Determine the (x, y) coordinate at the center of the cell enclosing the given text.  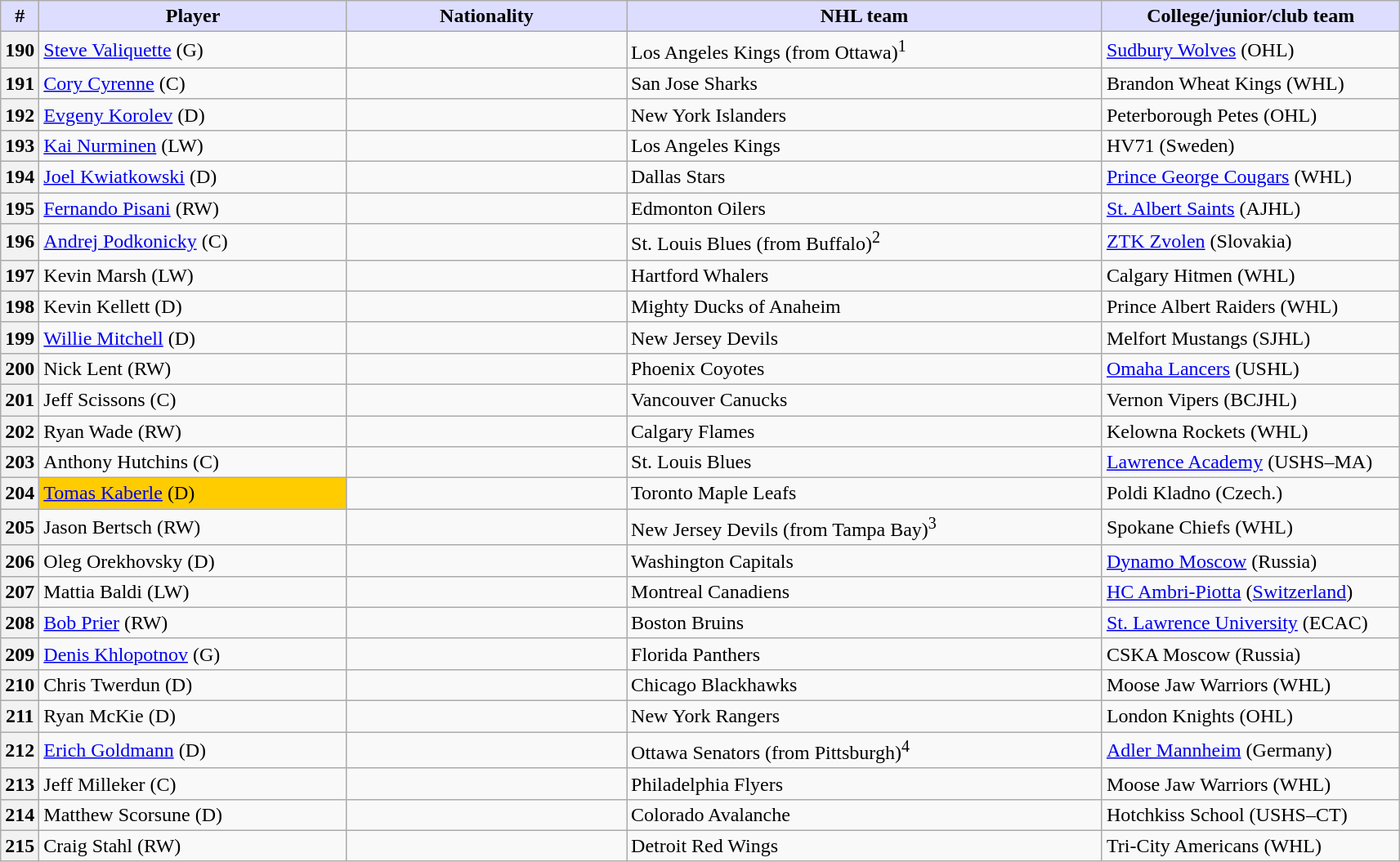
Matthew Scorsune (D) (193, 815)
Calgary Flames (865, 431)
Calgary Hitmen (WHL) (1250, 275)
Melfort Mustangs (SJHL) (1250, 337)
St. Louis Blues (865, 462)
Tomas Kaberle (D) (193, 494)
210 (20, 686)
Spokane Chiefs (WHL) (1250, 528)
Prince Albert Raiders (WHL) (1250, 306)
Edmonton Oilers (865, 208)
Joel Kwiatkowski (D) (193, 177)
203 (20, 462)
New Jersey Devils (from Tampa Bay)3 (865, 528)
198 (20, 306)
Ottawa Senators (from Pittsburgh)4 (865, 750)
215 (20, 846)
Adler Mannheim (Germany) (1250, 750)
Mattia Baldi (LW) (193, 592)
Los Angeles Kings (865, 145)
Dynamo Moscow (Russia) (1250, 561)
212 (20, 750)
Craig Stahl (RW) (193, 846)
Boston Bruins (865, 623)
New York Rangers (865, 717)
Anthony Hutchins (C) (193, 462)
205 (20, 528)
CSKA Moscow (Russia) (1250, 654)
202 (20, 431)
Sudbury Wolves (OHL) (1250, 51)
San Jose Sharks (865, 83)
Vernon Vipers (BCJHL) (1250, 400)
204 (20, 494)
New Jersey Devils (865, 337)
209 (20, 654)
200 (20, 368)
St. Albert Saints (AJHL) (1250, 208)
Colorado Avalanche (865, 815)
Fernando Pisani (RW) (193, 208)
Kevin Marsh (LW) (193, 275)
Bob Prier (RW) (193, 623)
ZTK Zvolen (Slovakia) (1250, 242)
194 (20, 177)
Kai Nurminen (LW) (193, 145)
Nick Lent (RW) (193, 368)
New York Islanders (865, 114)
Oleg Orekhovsky (D) (193, 561)
Player (193, 16)
Prince George Cougars (WHL) (1250, 177)
191 (20, 83)
214 (20, 815)
Jason Bertsch (RW) (193, 528)
Evgeny Korolev (D) (193, 114)
Kevin Kellett (D) (193, 306)
Montreal Canadiens (865, 592)
Dallas Stars (865, 177)
Jeff Milleker (C) (193, 784)
Ryan Wade (RW) (193, 431)
196 (20, 242)
HV71 (Sweden) (1250, 145)
Willie Mitchell (D) (193, 337)
Washington Capitals (865, 561)
199 (20, 337)
Erich Goldmann (D) (193, 750)
197 (20, 275)
NHL team (865, 16)
Vancouver Canucks (865, 400)
St. Louis Blues (from Buffalo)2 (865, 242)
HC Ambri-Piotta (Switzerland) (1250, 592)
201 (20, 400)
Ryan McKie (D) (193, 717)
Andrej Podkonicky (C) (193, 242)
Chris Twerdun (D) (193, 686)
Phoenix Coyotes (865, 368)
Hartford Whalers (865, 275)
Brandon Wheat Kings (WHL) (1250, 83)
211 (20, 717)
190 (20, 51)
# (20, 16)
Peterborough Petes (OHL) (1250, 114)
Los Angeles Kings (from Ottawa)1 (865, 51)
192 (20, 114)
Nationality (486, 16)
St. Lawrence University (ECAC) (1250, 623)
Steve Valiquette (G) (193, 51)
206 (20, 561)
195 (20, 208)
Poldi Kladno (Czech.) (1250, 494)
193 (20, 145)
Florida Panthers (865, 654)
Lawrence Academy (USHS–MA) (1250, 462)
Chicago Blackhawks (865, 686)
Omaha Lancers (USHL) (1250, 368)
Denis Khlopotnov (G) (193, 654)
Kelowna Rockets (WHL) (1250, 431)
Hotchkiss School (USHS–CT) (1250, 815)
London Knights (OHL) (1250, 717)
College/junior/club team (1250, 16)
Philadelphia Flyers (865, 784)
Jeff Scissons (C) (193, 400)
Detroit Red Wings (865, 846)
207 (20, 592)
Mighty Ducks of Anaheim (865, 306)
Cory Cyrenne (C) (193, 83)
Tri-City Americans (WHL) (1250, 846)
208 (20, 623)
Toronto Maple Leafs (865, 494)
213 (20, 784)
